Find where the given text appears and provide that cell's center as (x, y) coordinate. 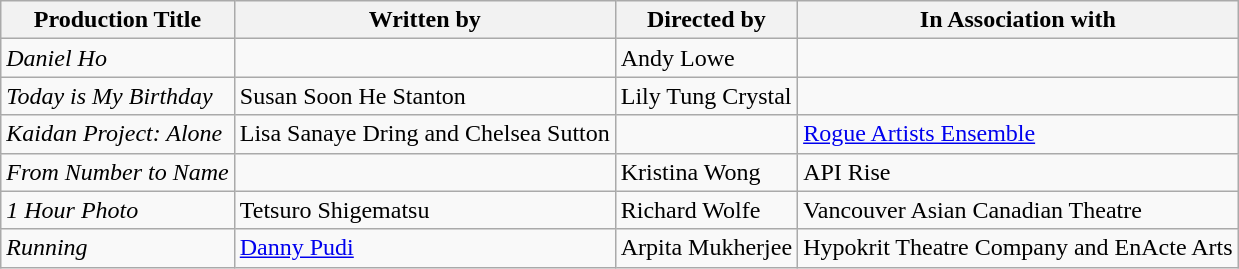
Today is My Birthday (118, 96)
Andy Lowe (706, 58)
Rogue Artists Ensemble (1018, 134)
Running (118, 248)
Danny Pudi (424, 248)
Daniel Ho (118, 58)
Arpita Mukherjee (706, 248)
Kaidan Project: Alone (118, 134)
1 Hour Photo (118, 210)
Hypokrit Theatre Company and EnActe Arts (1018, 248)
Written by (424, 20)
API Rise (1018, 172)
Vancouver Asian Canadian Theatre (1018, 210)
Kristina Wong (706, 172)
In Association with (1018, 20)
From Number to Name (118, 172)
Susan Soon He Stanton (424, 96)
Richard Wolfe (706, 210)
Tetsuro Shigematsu (424, 210)
Lisa Sanaye Dring and Chelsea Sutton (424, 134)
Lily Tung Crystal (706, 96)
Directed by (706, 20)
Production Title (118, 20)
